Extract the [x, y] coordinate from the center of the cell holding the provided text.  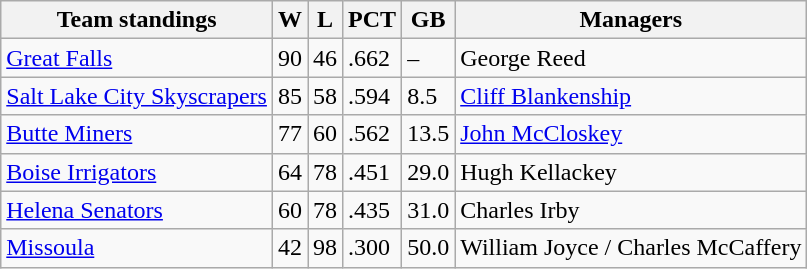
85 [290, 96]
Boise Irrigators [137, 172]
8.5 [428, 96]
90 [290, 58]
Helena Senators [137, 210]
77 [290, 134]
98 [326, 248]
50.0 [428, 248]
Missoula [137, 248]
L [326, 20]
Salt Lake City Skyscrapers [137, 96]
Butte Miners [137, 134]
58 [326, 96]
13.5 [428, 134]
Cliff Blankenship [631, 96]
William Joyce / Charles McCaffery [631, 248]
.451 [372, 172]
29.0 [428, 172]
John McCloskey [631, 134]
.300 [372, 248]
64 [290, 172]
Hugh Kellackey [631, 172]
– [428, 58]
.562 [372, 134]
42 [290, 248]
PCT [372, 20]
GB [428, 20]
Team standings [137, 20]
Managers [631, 20]
.594 [372, 96]
George Reed [631, 58]
W [290, 20]
31.0 [428, 210]
Great Falls [137, 58]
Charles Irby [631, 210]
.662 [372, 58]
46 [326, 58]
.435 [372, 210]
